From the cell containing the given text, extract its center point as (X, Y) coordinate. 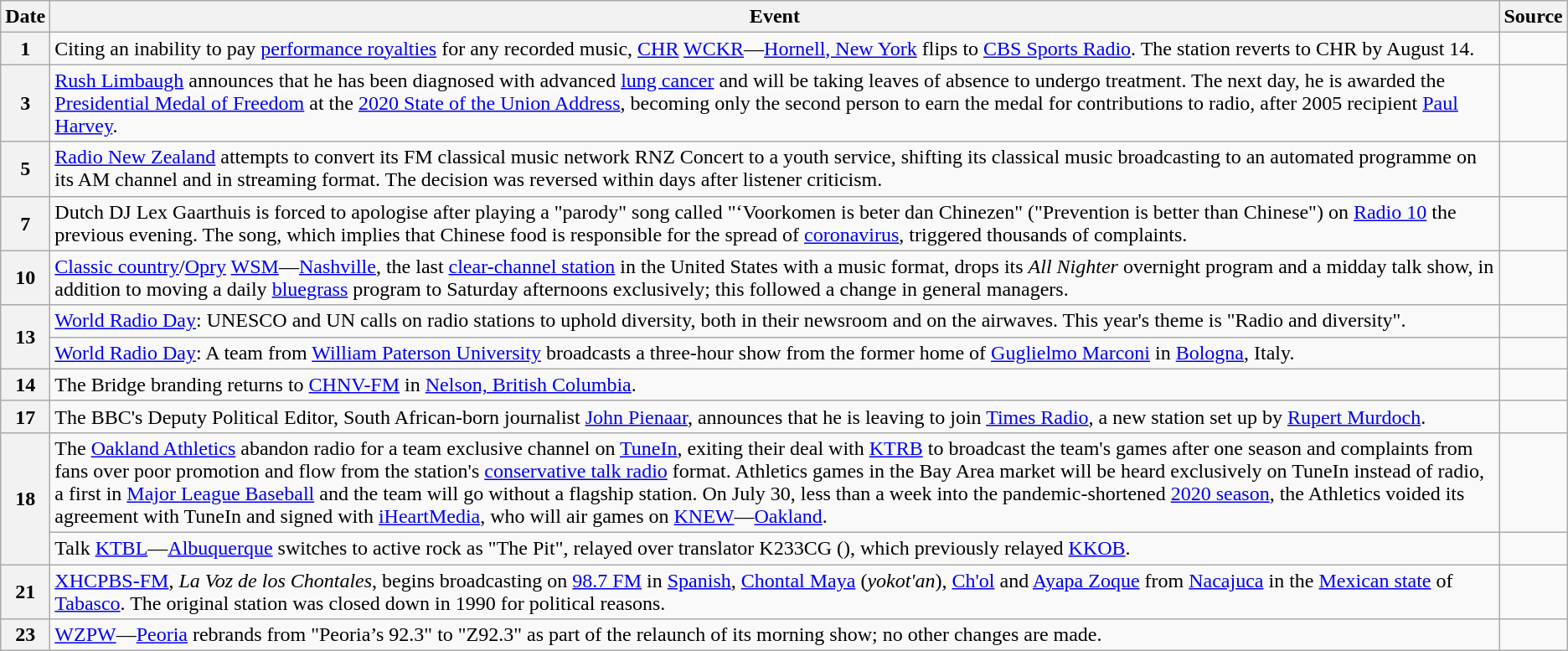
1 (25, 49)
Event (775, 17)
3 (25, 103)
23 (25, 635)
7 (25, 223)
14 (25, 385)
17 (25, 416)
5 (25, 169)
10 (25, 278)
Source (1533, 17)
18 (25, 498)
The Bridge branding returns to CHNV-FM in Nelson, British Columbia. (775, 385)
WZPW—Peoria rebrands from "Peoria’s 92.3" to "Z92.3" as part of the relaunch of its morning show; no other changes are made. (775, 635)
Talk KTBL—Albuquerque switches to active rock as "The Pit", relayed over translator K233CG (), which previously relayed KKOB. (775, 548)
13 (25, 337)
World Radio Day: A team from William Paterson University broadcasts a three-hour show from the former home of Guglielmo Marconi in Bologna, Italy. (775, 353)
Date (25, 17)
21 (25, 592)
